Capture the cell that displays the provided text and extract its (x, y) central coordinate. 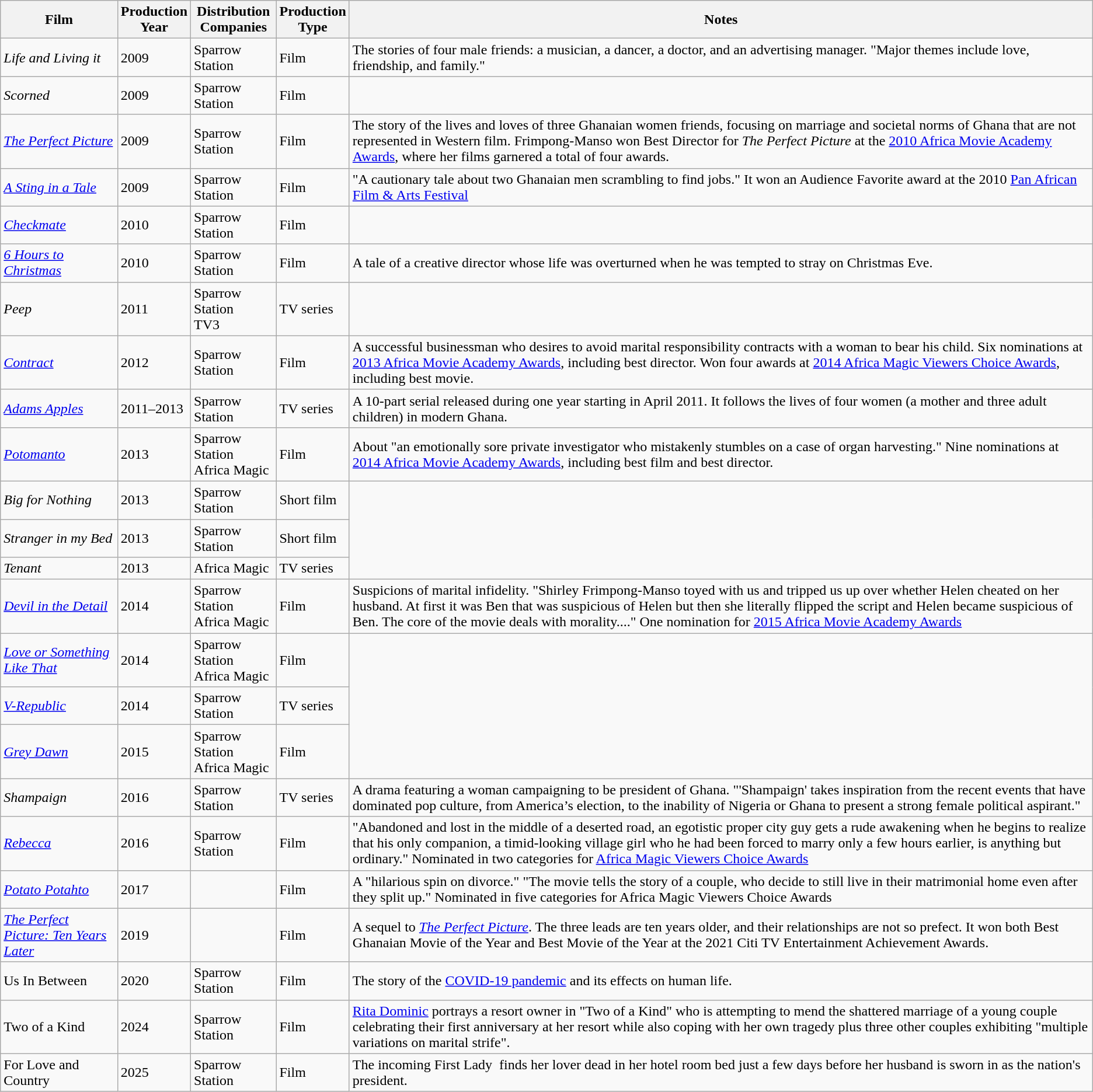
2017 (154, 889)
2024 (154, 1027)
6 Hours to Christmas (60, 263)
Devil in the Detail (60, 606)
Shampaign (60, 797)
A Sting in a Tale (60, 187)
Tenant (60, 568)
V-Republic (60, 706)
Life and Living it (60, 57)
Adams Apples (60, 409)
Two of a Kind (60, 1027)
ProductionType (313, 20)
2011–2013 (154, 409)
Africa Magic (234, 568)
2012 (154, 362)
Rebecca (60, 843)
Us In Between (60, 981)
The Perfect Picture (60, 141)
2019 (154, 935)
For Love and Country (60, 1073)
The stories of four male friends: a musician, a dancer, a doctor, and an advertising manager. "Major themes include love, friendship, and family." (720, 57)
"A cautionary tale about two Ghanaian men scrambling to find jobs." It won an Audience Favorite award at the 2010 Pan African Film & Arts Festival (720, 187)
Sparrow StationTV3 (234, 309)
The story of the COVID-19 pandemic and its effects on human life. (720, 981)
Big for Nothing (60, 500)
Grey Dawn (60, 752)
2020 (154, 981)
Peep (60, 309)
Love or Something Like That (60, 660)
Potomanto (60, 454)
Checkmate (60, 225)
2015 (154, 752)
Stranger in my Bed (60, 538)
The incoming First Lady finds her lover dead in her hotel room bed just a few days before her husband is sworn in as the nation's president. (720, 1073)
The Perfect Picture: Ten Years Later (60, 935)
2025 (154, 1073)
A tale of a creative director whose life was overturned when he was tempted to stray on Christmas Eve. (720, 263)
Scorned (60, 96)
ProductionYear (154, 20)
Notes (720, 20)
DistributionCompanies (234, 20)
2011 (154, 309)
Contract (60, 362)
Potato Potahto (60, 889)
